Return [x, y] of the center of cell containing provided text 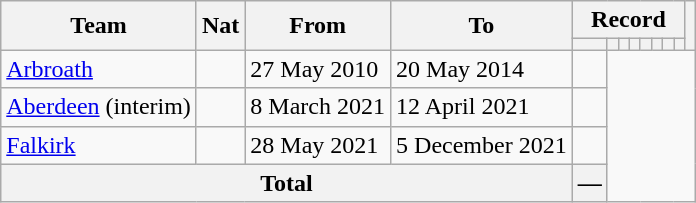
Aberdeen (interim) [99, 107]
20 May 2014 [482, 69]
Nat [220, 26]
Arbroath [99, 69]
Team [99, 26]
Record [628, 20]
Total [286, 183]
12 April 2021 [482, 107]
5 December 2021 [482, 145]
27 May 2010 [318, 69]
Falkirk [99, 145]
— [590, 183]
8 March 2021 [318, 107]
To [482, 26]
From [318, 26]
28 May 2021 [318, 145]
